Extract the [x, y] coordinate from the center of the cell holding the provided text.  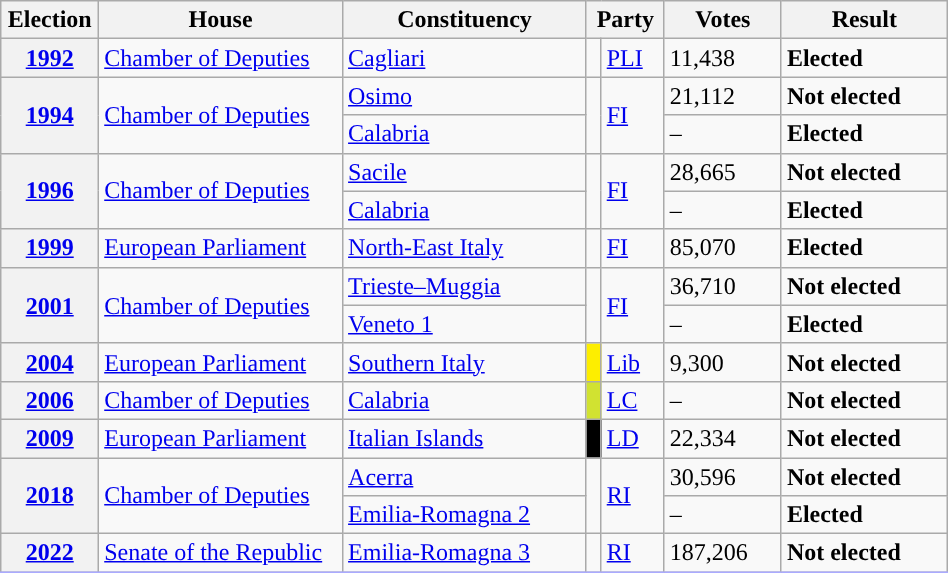
11,438 [722, 58]
187,206 [722, 553]
Italian Islands [465, 438]
Senate of the Republic [221, 553]
Emilia-Romagna 2 [465, 515]
Party [625, 20]
2018 [50, 496]
Votes [722, 20]
9,300 [722, 362]
LD [632, 438]
Constituency [465, 20]
1992 [50, 58]
21,112 [722, 96]
PLI [632, 58]
North-East Italy [465, 248]
Southern Italy [465, 362]
85,070 [722, 248]
Cagliari [465, 58]
House [221, 20]
30,596 [722, 477]
36,710 [722, 286]
Election [50, 20]
2006 [50, 400]
Veneto 1 [465, 324]
2001 [50, 305]
1994 [50, 115]
Emilia-Romagna 3 [465, 553]
Osimo [465, 96]
Lib [632, 362]
2004 [50, 362]
2009 [50, 438]
Sacile [465, 172]
Acerra [465, 477]
2022 [50, 553]
28,665 [722, 172]
LC [632, 400]
Trieste–Muggia [465, 286]
1996 [50, 191]
Result [864, 20]
22,334 [722, 438]
1999 [50, 248]
